Search for the cell housing the specified text and yield its [X, Y] center coordinate. 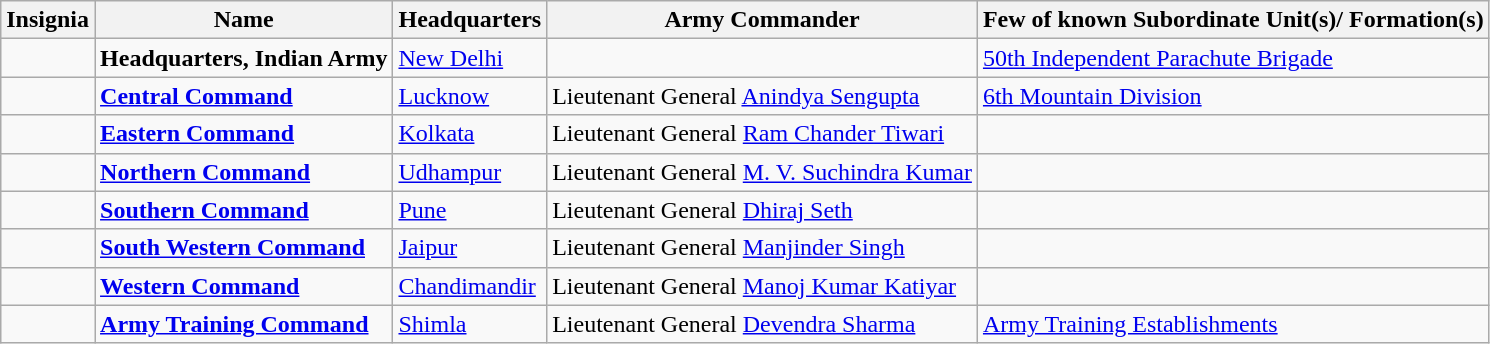
Udhampur [470, 172]
Eastern Command [244, 134]
Lieutenant General Manjinder Singh [762, 248]
Army Commander [762, 20]
Central Command [244, 96]
Chandimandir [470, 286]
Lieutenant General Ram Chander Tiwari [762, 134]
50th Independent Parachute Brigade [1233, 58]
Pune [470, 210]
Headquarters [470, 20]
Army Training Command [244, 324]
Headquarters, Indian Army [244, 58]
Lieutenant General Devendra Sharma [762, 324]
Insignia [48, 20]
6th Mountain Division [1233, 96]
Kolkata [470, 134]
Lucknow [470, 96]
Western Command [244, 286]
Army Training Establishments [1233, 324]
New Delhi [470, 58]
South Western Command [244, 248]
Southern Command [244, 210]
Northern Command [244, 172]
Shimla [470, 324]
Lieutenant General Manoj Kumar Katiyar [762, 286]
Lieutenant General Anindya Sengupta [762, 96]
Name [244, 20]
Jaipur [470, 248]
Lieutenant General M. V. Suchindra Kumar [762, 172]
Lieutenant General Dhiraj Seth [762, 210]
Few of known Subordinate Unit(s)/ Formation(s) [1233, 20]
